Extract the (X, Y) coordinate from the center of the cell holding the provided text.  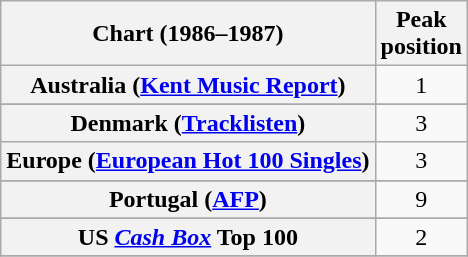
2 (421, 237)
1 (421, 85)
Australia (Kent Music Report) (188, 85)
9 (421, 199)
Peakposition (421, 34)
Denmark (Tracklisten) (188, 123)
US Cash Box Top 100 (188, 237)
Europe (European Hot 100 Singles) (188, 161)
Portugal (AFP) (188, 199)
Chart (1986–1987) (188, 34)
